Detect which cell encompasses the target text, then output its [x, y] center coordinate. 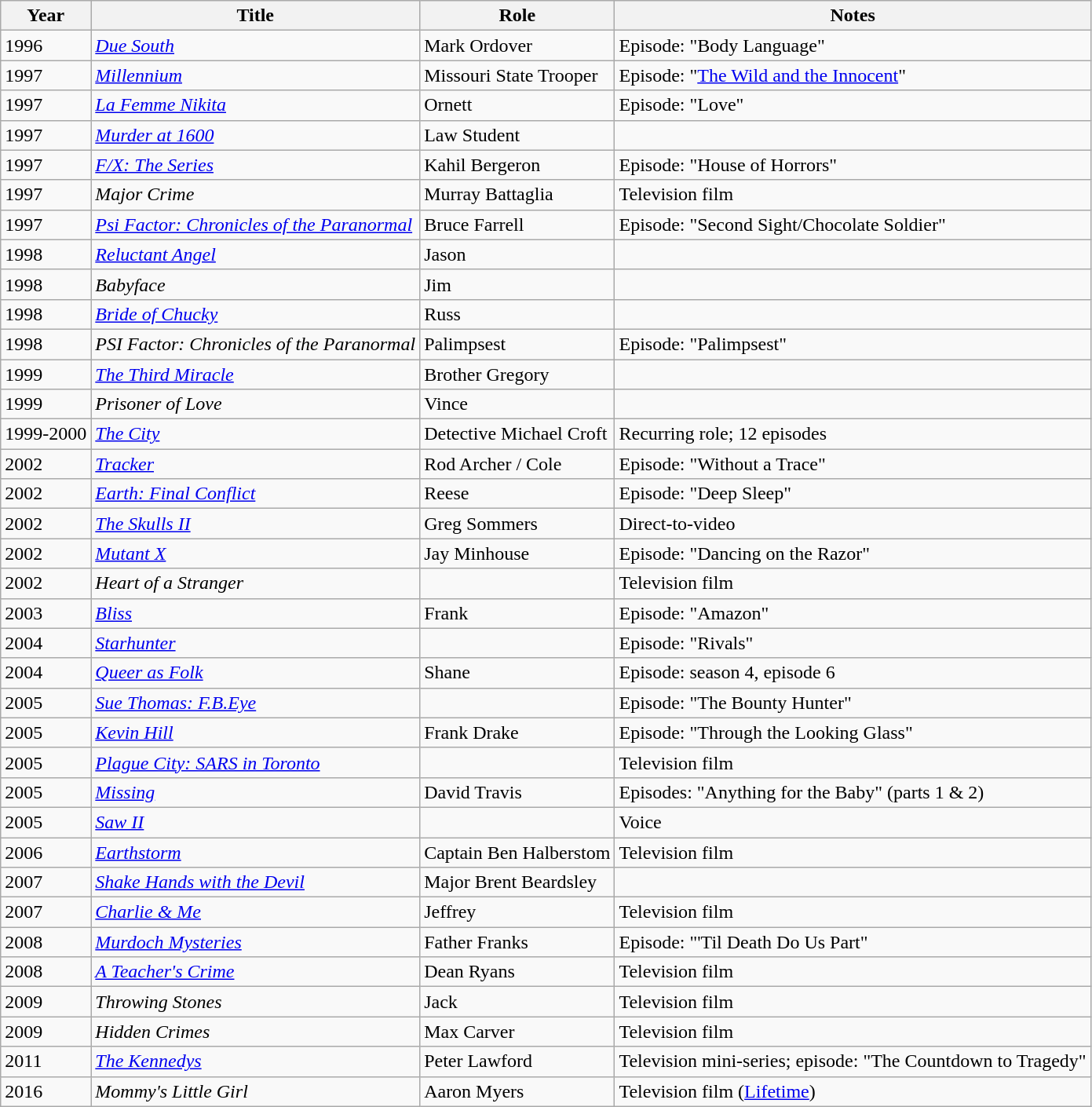
Murder at 1600 [256, 135]
Queer as Folk [256, 673]
2016 [46, 1091]
Vince [517, 404]
Aaron Myers [517, 1091]
Throwing Stones [256, 1002]
Mommy's Little Girl [256, 1091]
Heart of a Stranger [256, 583]
Missouri State Trooper [517, 75]
Role [517, 16]
PSI Factor: Chronicles of the Paranormal [256, 344]
Bride of Chucky [256, 314]
2011 [46, 1061]
Recurring role; 12 episodes [853, 434]
Detective Michael Croft [517, 434]
Episode: season 4, episode 6 [853, 673]
Starhunter [256, 643]
Reluctant Angel [256, 254]
Charlie & Me [256, 912]
Episode: "Without a Trace" [853, 464]
Direct-to-video [853, 524]
Frank [517, 613]
Episode: "House of Horrors" [853, 165]
Episode: "Rivals" [853, 643]
A Teacher's Crime [256, 972]
Millennium [256, 75]
Television mini-series; episode: "The Countdown to Tragedy" [853, 1061]
2003 [46, 613]
The Skulls II [256, 524]
Reese [517, 494]
Brother Gregory [517, 374]
Major Crime [256, 195]
Tracker [256, 464]
Missing [256, 792]
Murdoch Mysteries [256, 942]
Peter Lawford [517, 1061]
Hidden Crimes [256, 1032]
1999-2000 [46, 434]
Max Carver [517, 1032]
Kevin Hill [256, 733]
Title [256, 16]
Prisoner of Love [256, 404]
Plague City: SARS in Toronto [256, 762]
The Third Miracle [256, 374]
Voice [853, 822]
The City [256, 434]
Episode: "Body Language" [853, 46]
Episode: "Deep Sleep" [853, 494]
Jason [517, 254]
Episode: "'Til Death Do Us Part" [853, 942]
Major Brent Beardsley [517, 882]
Episode: "The Bounty Hunter" [853, 703]
Jay Minhouse [517, 553]
Frank Drake [517, 733]
Television film (Lifetime) [853, 1091]
Episode: "Palimpsest" [853, 344]
Mark Ordover [517, 46]
Episode: "The Wild and the Innocent" [853, 75]
Palimpsest [517, 344]
Dean Ryans [517, 972]
Episode: "Love" [853, 105]
Earth: Final Conflict [256, 494]
Bliss [256, 613]
Jeffrey [517, 912]
Babyface [256, 284]
Father Franks [517, 942]
Shake Hands with the Devil [256, 882]
Law Student [517, 135]
Episode: "Amazon" [853, 613]
F/X: The Series [256, 165]
Kahil Bergeron [517, 165]
Russ [517, 314]
Episode: "Dancing on the Razor" [853, 553]
2006 [46, 852]
Sue Thomas: F.B.Eye [256, 703]
Episode: "Second Sight/Chocolate Soldier" [853, 225]
La Femme Nikita [256, 105]
Year [46, 16]
Rod Archer / Cole [517, 464]
1996 [46, 46]
Greg Sommers [517, 524]
Psi Factor: Chronicles of the Paranormal [256, 225]
Jim [517, 284]
The Kennedys [256, 1061]
Shane [517, 673]
Episodes: "Anything for the Baby" (parts 1 & 2) [853, 792]
Jack [517, 1002]
David Travis [517, 792]
Notes [853, 16]
Episode: "Through the Looking Glass" [853, 733]
Ornett [517, 105]
Captain Ben Halberstom [517, 852]
Saw II [256, 822]
Mutant X [256, 553]
Murray Battaglia [517, 195]
Due South [256, 46]
Bruce Farrell [517, 225]
Earthstorm [256, 852]
